Detect which cell encompasses the target text, then output its [x, y] center coordinate. 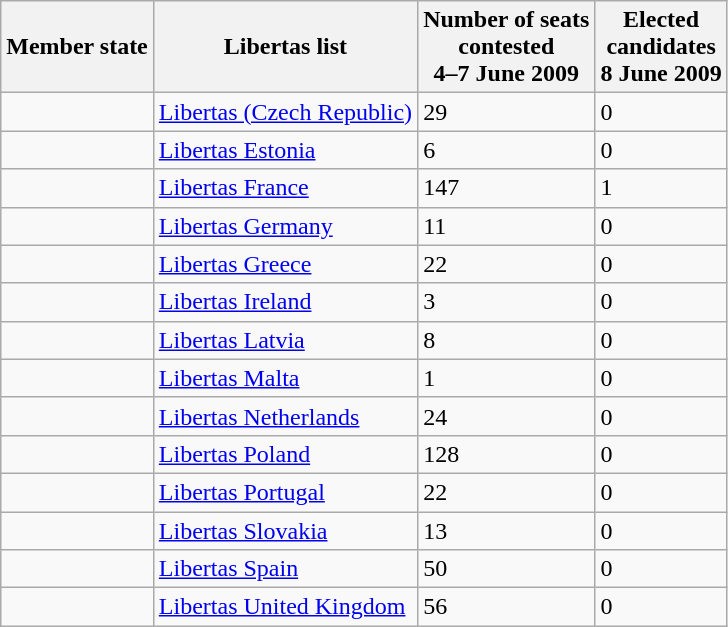
Libertas Spain [285, 569]
Libertas Poland [285, 454]
3 [506, 302]
Libertas (Czech Republic) [285, 112]
Libertas Estonia [285, 150]
24 [506, 416]
Libertas Germany [285, 226]
Libertas Greece [285, 264]
Libertas Netherlands [285, 416]
8 [506, 340]
Libertas Ireland [285, 302]
Libertas United Kingdom [285, 607]
128 [506, 454]
Libertas France [285, 188]
6 [506, 150]
11 [506, 226]
50 [506, 569]
Libertas Latvia [285, 340]
Libertas Malta [285, 378]
Libertas list [285, 47]
Libertas Slovakia [285, 531]
147 [506, 188]
Number of seatscontested4–7 June 2009 [506, 47]
13 [506, 531]
Electedcandidates8 June 2009 [661, 47]
Member state [78, 47]
56 [506, 607]
Libertas Portugal [285, 492]
29 [506, 112]
